For the text-containing cell, return its midpoint in [X, Y] coordinate format. 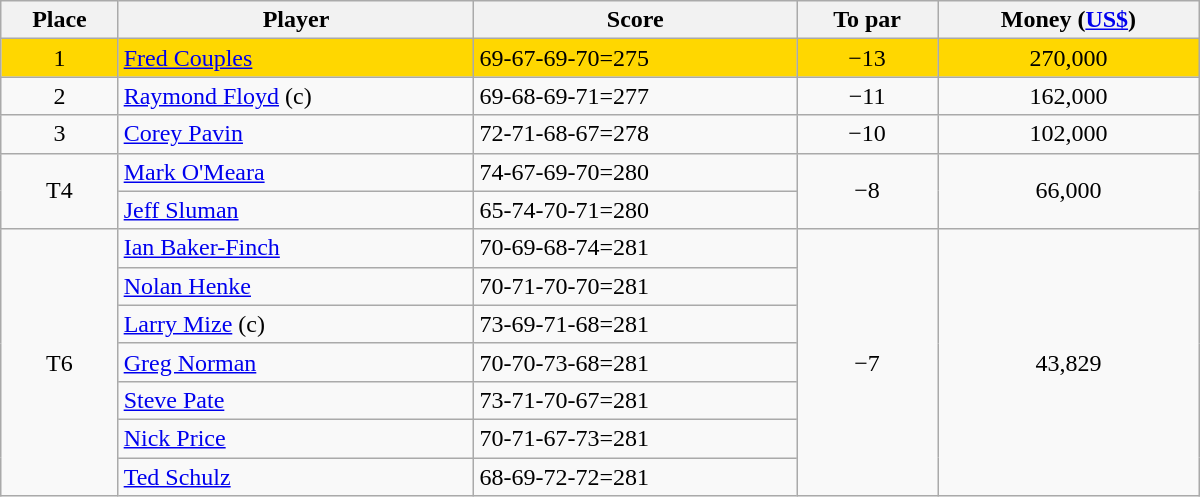
73-69-71-68=281 [636, 324]
68-69-72-72=281 [636, 477]
73-71-70-67=281 [636, 400]
3 [60, 134]
2 [60, 96]
Fred Couples [296, 58]
Steve Pate [296, 400]
270,000 [1069, 58]
Raymond Floyd (c) [296, 96]
−8 [868, 191]
65-74-70-71=280 [636, 210]
−13 [868, 58]
To par [868, 20]
T6 [60, 362]
72-71-68-67=278 [636, 134]
Money (US$) [1069, 20]
Score [636, 20]
69-67-69-70=275 [636, 58]
−11 [868, 96]
Larry Mize (c) [296, 324]
Ted Schulz [296, 477]
102,000 [1069, 134]
Jeff Sluman [296, 210]
−10 [868, 134]
−7 [868, 362]
70-71-67-73=281 [636, 438]
Corey Pavin [296, 134]
T4 [60, 191]
162,000 [1069, 96]
70-70-73-68=281 [636, 362]
66,000 [1069, 191]
1 [60, 58]
70-71-70-70=281 [636, 286]
Player [296, 20]
Nolan Henke [296, 286]
74-67-69-70=280 [636, 172]
43,829 [1069, 362]
Greg Norman [296, 362]
70-69-68-74=281 [636, 248]
Nick Price [296, 438]
Ian Baker-Finch [296, 248]
Place [60, 20]
69-68-69-71=277 [636, 96]
Mark O'Meara [296, 172]
